Locate the cell with the specified text and output its [X, Y] center coordinate. 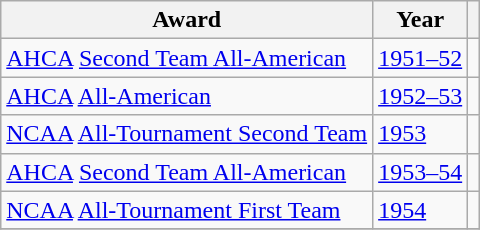
1951–52 [420, 58]
Award [187, 20]
1952–53 [420, 96]
1953 [420, 134]
1954 [420, 210]
NCAA All-Tournament Second Team [187, 134]
NCAA All-Tournament First Team [187, 210]
1953–54 [420, 172]
AHCA All-American [187, 96]
Year [420, 20]
